Provide the (X, Y) coordinate of the cell's center where the given text is located.  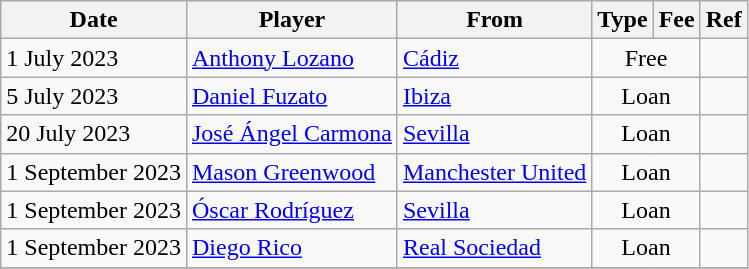
Real Sociedad (494, 248)
Óscar Rodríguez (292, 210)
Fee (676, 20)
Free (646, 58)
Ref (724, 20)
Daniel Fuzato (292, 96)
José Ángel Carmona (292, 134)
Diego Rico (292, 248)
Date (94, 20)
From (494, 20)
Mason Greenwood (292, 172)
Ibiza (494, 96)
Player (292, 20)
Anthony Lozano (292, 58)
Type (622, 20)
20 July 2023 (94, 134)
Cádiz (494, 58)
1 July 2023 (94, 58)
5 July 2023 (94, 96)
Manchester United (494, 172)
